Determine the (x, y) coordinate at the center of the cell enclosing the given text.  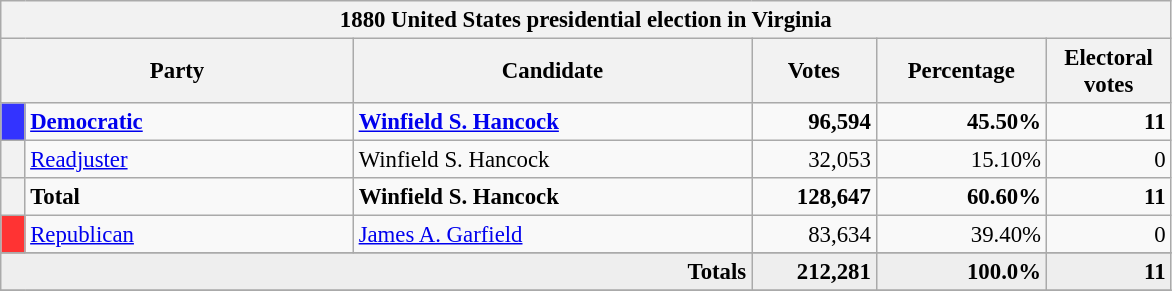
Percentage (961, 72)
Votes (814, 72)
60.60% (961, 197)
45.50% (961, 122)
Party (178, 72)
1880 United States presidential election in Virginia (586, 20)
15.10% (961, 160)
Republican (189, 235)
Democratic (189, 122)
Electoral votes (1108, 72)
128,647 (814, 197)
Candidate (552, 72)
83,634 (814, 235)
Readjuster (189, 160)
96,594 (814, 122)
39.40% (961, 235)
James A. Garfield (552, 235)
32,053 (814, 160)
Total (189, 197)
